Find where the given text appears and provide that cell's center as (x, y) coordinate. 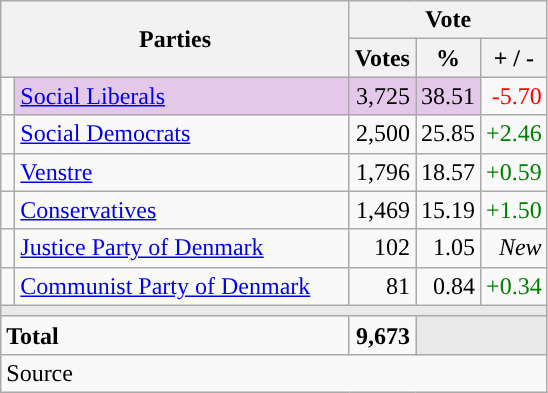
+0.34 (514, 286)
18.57 (448, 172)
Vote (448, 20)
2,500 (382, 134)
1,796 (382, 172)
102 (382, 248)
Parties (176, 39)
Social Democrats (182, 134)
0.84 (448, 286)
Communist Party of Denmark (182, 286)
81 (382, 286)
Source (274, 373)
Votes (382, 58)
Conservatives (182, 210)
25.85 (448, 134)
9,673 (382, 335)
Total (176, 335)
+2.46 (514, 134)
Justice Party of Denmark (182, 248)
Venstre (182, 172)
15.19 (448, 210)
% (448, 58)
+0.59 (514, 172)
+1.50 (514, 210)
+ / - (514, 58)
3,725 (382, 96)
Social Liberals (182, 96)
-5.70 (514, 96)
1.05 (448, 248)
1,469 (382, 210)
New (514, 248)
38.51 (448, 96)
